Find where the given text appears and provide that cell's center as (X, Y) coordinate. 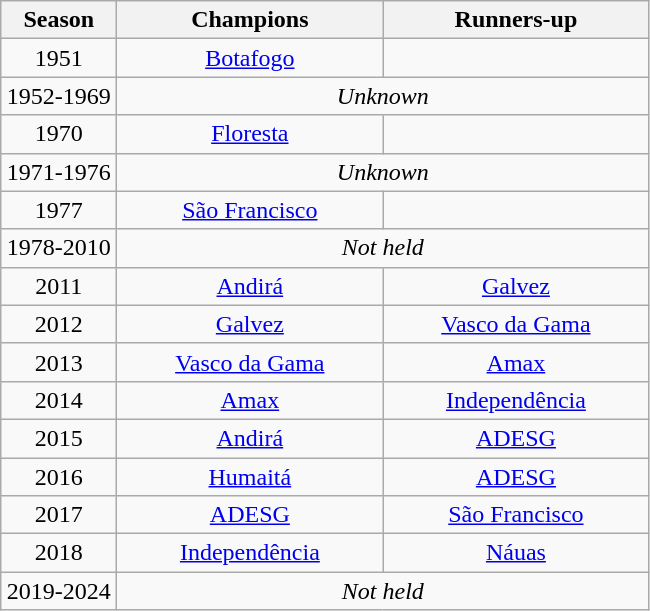
2015 (59, 438)
Botafogo (250, 58)
Humaitá (250, 477)
1951 (59, 58)
2012 (59, 324)
1971-1976 (59, 172)
Náuas (516, 553)
Floresta (250, 134)
Champions (250, 20)
2011 (59, 286)
2019-2024 (59, 591)
1970 (59, 134)
1977 (59, 210)
1978-2010 (59, 248)
1952-1969 (59, 96)
2014 (59, 400)
2017 (59, 515)
2018 (59, 553)
2013 (59, 362)
Runners-up (516, 20)
2016 (59, 477)
Season (59, 20)
